Detect which cell encompasses the target text, then output its (X, Y) center coordinate. 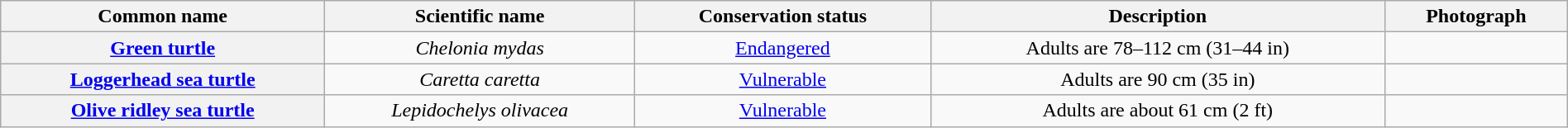
Adults are 78–112 cm (31–44 in) (1158, 48)
Chelonia mydas (480, 48)
Green turtle (163, 48)
Common name (163, 17)
Conservation status (782, 17)
Loggerhead sea turtle (163, 79)
Photograph (1475, 17)
Caretta caretta (480, 79)
Lepidochelys olivacea (480, 111)
Adults are 90 cm (35 in) (1158, 79)
Adults are about 61 cm (2 ft) (1158, 111)
Scientific name (480, 17)
Description (1158, 17)
Olive ridley sea turtle (163, 111)
Endangered (782, 48)
